For the text-containing cell, return its midpoint in (x, y) coordinate format. 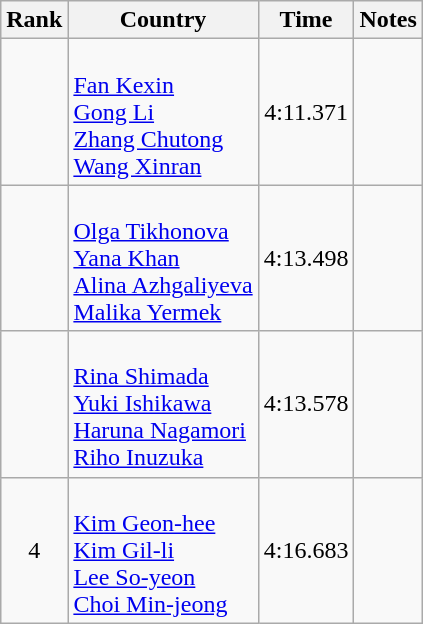
Country (163, 20)
Rank (34, 20)
4 (34, 550)
Rina ShimadaYuki IshikawaHaruna NagamoriRiho Inuzuka (163, 404)
4:16.683 (306, 550)
Notes (388, 20)
Olga TikhonovaYana KhanAlina AzhgaliyevaMalika Yermek (163, 258)
4:13.578 (306, 404)
Fan KexinGong LiZhang ChutongWang Xinran (163, 112)
4:13.498 (306, 258)
Kim Geon-heeKim Gil-liLee So-yeonChoi Min-jeong (163, 550)
4:11.371 (306, 112)
Time (306, 20)
